Scan for the cell matching the given text and deliver its [x, y] coordinate at center. 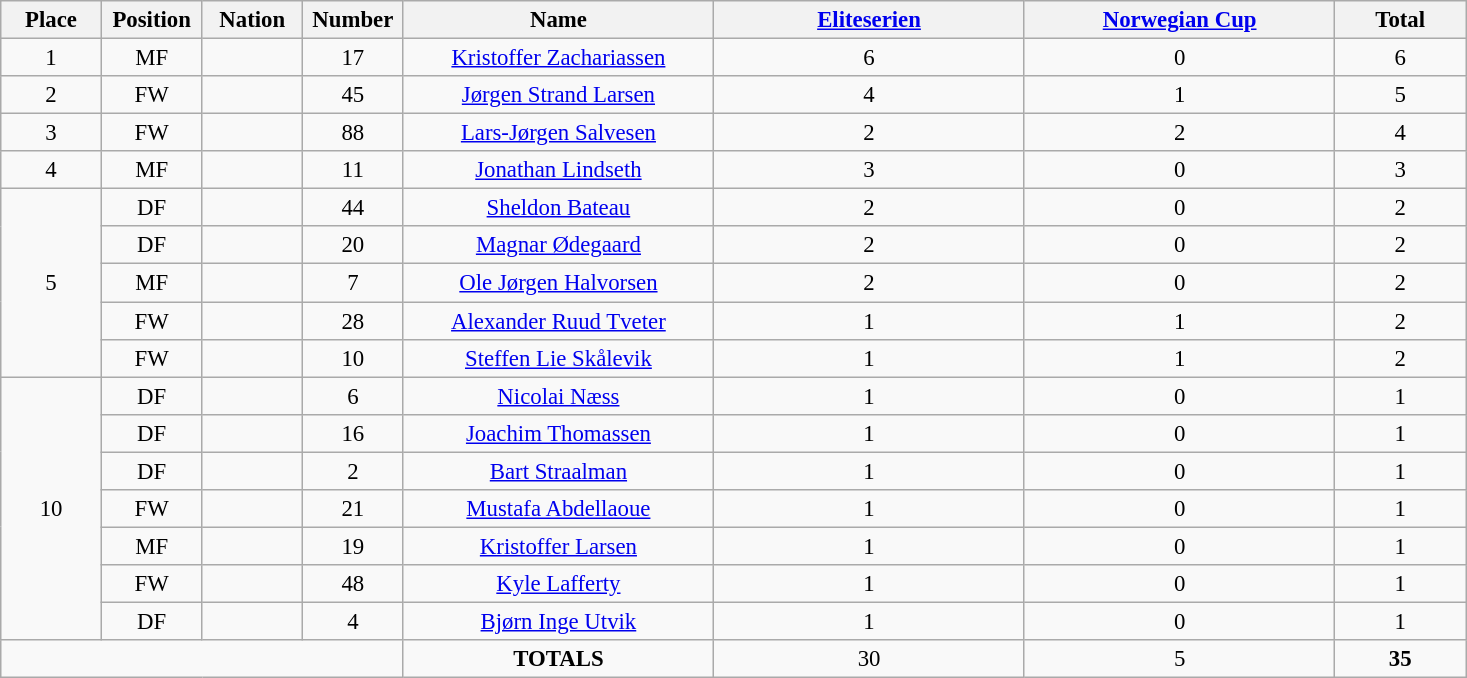
TOTALS [558, 659]
Total [1400, 20]
Ole Jørgen Halvorsen [558, 283]
Kyle Lafferty [558, 584]
11 [354, 170]
Lars-Jørgen Salvesen [558, 133]
Name [558, 20]
30 [870, 659]
21 [354, 509]
16 [354, 433]
44 [354, 208]
35 [1400, 659]
Number [354, 20]
Sheldon Bateau [558, 208]
Kristoffer Larsen [558, 546]
Kristoffer Zachariassen [558, 58]
Place [52, 20]
Position [152, 20]
28 [354, 321]
Norwegian Cup [1180, 20]
Mustafa Abdellaoue [558, 509]
Magnar Ødegaard [558, 245]
Bjørn Inge Utvik [558, 621]
7 [354, 283]
88 [354, 133]
45 [354, 95]
Nicolai Næss [558, 396]
20 [354, 245]
Alexander Ruud Tveter [558, 321]
Nation [252, 20]
48 [354, 584]
Jørgen Strand Larsen [558, 95]
Jonathan Lindseth [558, 170]
Eliteserien [870, 20]
19 [354, 546]
17 [354, 58]
Joachim Thomassen [558, 433]
Bart Straalman [558, 471]
Steffen Lie Skålevik [558, 358]
